Extract the [x, y] coordinate from the center of the cell holding the provided text.  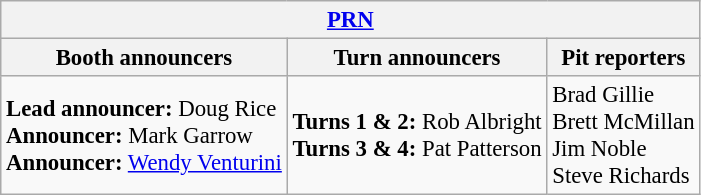
PRN [350, 20]
Brad GillieBrett McMillanJim NobleSteve Richards [624, 136]
Turns 1 & 2: Rob AlbrightTurns 3 & 4: Pat Patterson [417, 136]
Lead announcer: Doug RiceAnnouncer: Mark GarrowAnnouncer: Wendy Venturini [144, 136]
Pit reporters [624, 58]
Booth announcers [144, 58]
Turn announcers [417, 58]
